Pinpoint the cell where the given text exists, returning its (X, Y) midpoint coordinate. 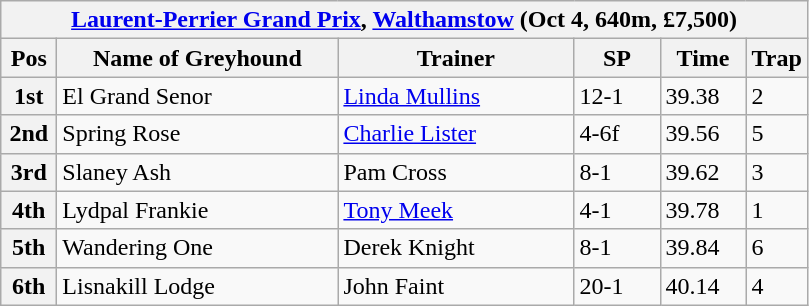
Tony Meek (456, 210)
4-1 (617, 210)
2 (776, 96)
39.38 (703, 96)
6th (29, 286)
2nd (29, 134)
4-6f (617, 134)
39.78 (703, 210)
20-1 (617, 286)
Linda Mullins (456, 96)
Time (703, 58)
39.62 (703, 172)
Spring Rose (198, 134)
Trainer (456, 58)
SP (617, 58)
40.14 (703, 286)
Laurent-Perrier Grand Prix, Walthamstow (Oct 4, 640m, £7,500) (404, 20)
4th (29, 210)
Lydpal Frankie (198, 210)
Pam Cross (456, 172)
El Grand Senor (198, 96)
39.84 (703, 248)
Name of Greyhound (198, 58)
Lisnakill Lodge (198, 286)
5 (776, 134)
39.56 (703, 134)
Slaney Ash (198, 172)
Trap (776, 58)
Wandering One (198, 248)
1st (29, 96)
John Faint (456, 286)
3rd (29, 172)
5th (29, 248)
Derek Knight (456, 248)
6 (776, 248)
12-1 (617, 96)
Pos (29, 58)
3 (776, 172)
Charlie Lister (456, 134)
4 (776, 286)
1 (776, 210)
